Determine the (x, y) coordinate at the center of the cell enclosing the given text.  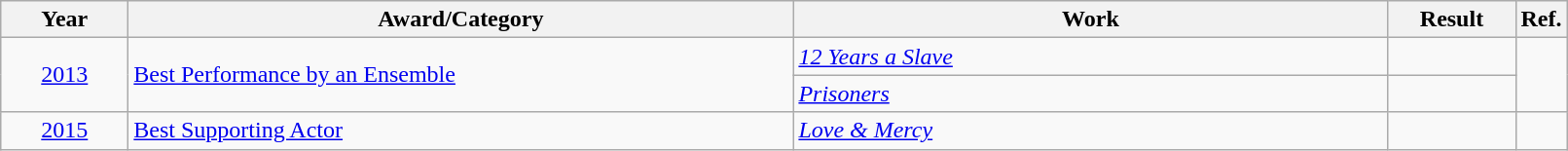
12 Years a Slave (1090, 57)
2015 (64, 131)
Best Performance by an Ensemble (461, 75)
2013 (64, 75)
Result (1452, 19)
Award/Category (461, 19)
Best Supporting Actor (461, 131)
Love & Mercy (1090, 131)
Ref. (1542, 19)
Prisoners (1090, 94)
Work (1090, 19)
Year (64, 19)
